Extract the (x, y) coordinate from the center of the cell holding the provided text.  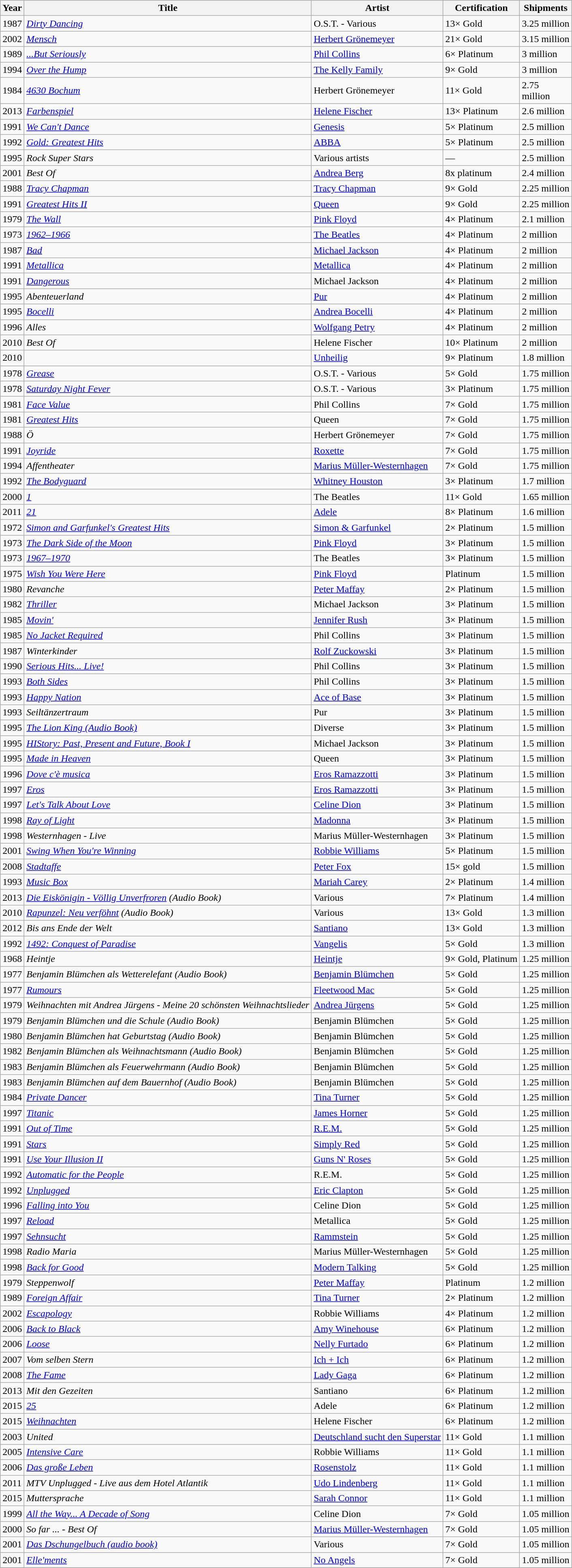
Benjamin Blümchen hat Geburtstag (Audio Book) (168, 1036)
The Kelly Family (377, 70)
Wish You Were Here (168, 574)
Use Your Illusion II (168, 1159)
Bad (168, 250)
Joyride (168, 451)
1999 (12, 1514)
21× Gold (481, 39)
Nelly Furtado (377, 1344)
Saturday Night Fever (168, 389)
Thriller (168, 604)
No Angels (377, 1560)
Udo Lindenberg (377, 1483)
Weihnachten mit Andrea Jürgens - Meine 20 schönsten Weihnachtslieder (168, 1005)
Rapunzel: Neu verföhnt (Audio Book) (168, 913)
Simply Red (377, 1144)
Rammstein (377, 1236)
Simon and Garfunkel's Greatest Hits (168, 528)
Happy Nation (168, 697)
9× Gold, Platinum (481, 959)
Both Sides (168, 681)
2.75million (546, 91)
4630 Bochum (168, 91)
Greatest Hits (168, 419)
10× Platinum (481, 343)
Guns N' Roses (377, 1159)
Mariah Carey (377, 882)
2.6 million (546, 111)
Bocelli (168, 312)
Artist (377, 8)
Dove c'è musica (168, 774)
Various artists (377, 157)
HIStory: Past, Present and Future, Book I (168, 743)
— (481, 157)
The Lion King (Audio Book) (168, 728)
Abenteuerland (168, 296)
The Bodyguard (168, 481)
Andrea Jürgens (377, 1005)
1 (168, 497)
3.25 million (546, 23)
15× gold (481, 866)
2.1 million (546, 219)
Vom selben Stern (168, 1360)
Stadtaffe (168, 866)
Diverse (377, 728)
1.6 million (546, 512)
1.8 million (546, 358)
Whitney Houston (377, 481)
Mit den Gezeiten (168, 1390)
Farbenspiel (168, 111)
8x platinum (481, 173)
The Dark Side of the Moon (168, 543)
Westernhagen - Live (168, 836)
Ray of Light (168, 820)
We Can't Dance (168, 127)
Foreign Affair (168, 1298)
3.15 million (546, 39)
Shipments (546, 8)
Reload (168, 1221)
Benjamin Blümchen als Weihnachtsmann (Audio Book) (168, 1051)
Rumours (168, 990)
Seiltänzertraum (168, 713)
Benjamin Blümchen als Wetterelefant (Audio Book) (168, 974)
Muttersprache (168, 1498)
United (168, 1437)
1968 (12, 959)
Over the Hump (168, 70)
Das Dschungelbuch (audio book) (168, 1545)
Movin' (168, 620)
Unheilig (377, 358)
Dangerous (168, 281)
Peter Fox (377, 866)
9× Platinum (481, 358)
MTV Unplugged - Live aus dem Hotel Atlantik (168, 1483)
Music Box (168, 882)
Vangelis (377, 944)
Rock Super Stars (168, 157)
ABBA (377, 142)
1990 (12, 666)
Let's Talk About Love (168, 805)
1975 (12, 574)
Rolf Zuckowski (377, 651)
Escapology (168, 1313)
1962–1966 (168, 235)
Rosenstolz (377, 1468)
Automatic for the People (168, 1174)
1967–1970 (168, 558)
Elle'ments (168, 1560)
Amy Winehouse (377, 1329)
Out of Time (168, 1128)
Certification (481, 8)
Wolfgang Petry (377, 327)
Benjamin Blümchen als Feuerwehrmann (Audio Book) (168, 1067)
Steppenwolf (168, 1283)
7× Platinum (481, 897)
Loose (168, 1344)
Stars (168, 1144)
Alles (168, 327)
...But Seriously (168, 54)
Radio Maria (168, 1252)
Eros (168, 789)
Weihnachten (168, 1421)
1.7 million (546, 481)
Greatest Hits II (168, 204)
Revanche (168, 589)
Face Value (168, 404)
All the Way... A Decade of Song (168, 1514)
Ace of Base (377, 697)
1972 (12, 528)
Private Dancer (168, 1098)
Die Eiskönigin - Völlig Unverfroren (Audio Book) (168, 897)
Modern Talking (377, 1267)
Swing When You're Winning (168, 851)
Deutschland sucht den Superstar (377, 1437)
Andrea Bocelli (377, 312)
Das große Leben (168, 1468)
13× Platinum (481, 111)
Ö (168, 435)
Year (12, 8)
No Jacket Required (168, 635)
Back to Black (168, 1329)
Ich + Ich (377, 1360)
2005 (12, 1452)
Dirty Dancing (168, 23)
25 (168, 1406)
So far ... - Best Of (168, 1529)
1.65 million (546, 497)
2003 (12, 1437)
Jennifer Rush (377, 620)
The Fame (168, 1375)
1492: Conquest of Paradise (168, 944)
Grease (168, 373)
Back for Good (168, 1267)
2.4 million (546, 173)
2007 (12, 1360)
Serious Hits... Live! (168, 666)
Fleetwood Mac (377, 990)
Falling into You (168, 1206)
Made in Heaven (168, 759)
Benjamin Blümchen und die Schule (Audio Book) (168, 1021)
Bis ans Ende der Welt (168, 928)
Titanic (168, 1113)
Winterkinder (168, 651)
2012 (12, 928)
James Horner (377, 1113)
Sarah Connor (377, 1498)
8× Platinum (481, 512)
Lady Gaga (377, 1375)
Title (168, 8)
Unplugged (168, 1190)
Simon & Garfunkel (377, 528)
21 (168, 512)
Gold: Greatest Hits (168, 142)
Benjamin Blümchen auf dem Bauernhof (Audio Book) (168, 1082)
Genesis (377, 127)
Madonna (377, 820)
Mensch (168, 39)
Roxette (377, 451)
Intensive Care (168, 1452)
Eric Clapton (377, 1190)
Affentheater (168, 466)
Andrea Berg (377, 173)
The Wall (168, 219)
Sehnsucht (168, 1236)
